Pinpoint the cell where the given text exists, returning its [x, y] midpoint coordinate. 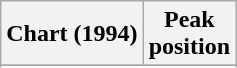
Chart (1994) [72, 34]
Peak position [189, 34]
